Search for the cell housing the specified text and yield its (X, Y) center coordinate. 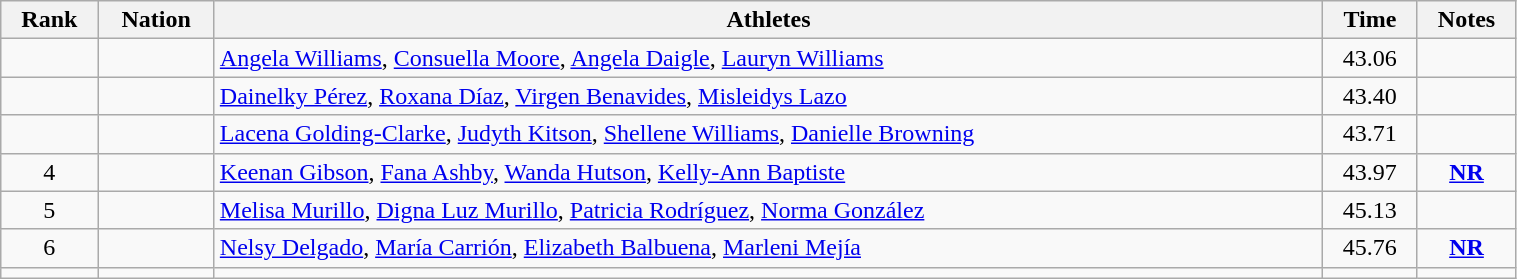
Nation (156, 20)
45.13 (1370, 210)
Time (1370, 20)
43.71 (1370, 134)
Melisa Murillo, Digna Luz Murillo, Patricia Rodríguez, Norma González (768, 210)
Athletes (768, 20)
Dainelky Pérez, Roxana Díaz, Virgen Benavides, Misleidys Lazo (768, 96)
45.76 (1370, 248)
Keenan Gibson, Fana Ashby, Wanda Hutson, Kelly-Ann Baptiste (768, 172)
Nelsy Delgado, María Carrión, Elizabeth Balbuena, Marleni Mejía (768, 248)
Angela Williams, Consuella Moore, Angela Daigle, Lauryn Williams (768, 58)
43.06 (1370, 58)
Notes (1466, 20)
Lacena Golding-Clarke, Judyth Kitson, Shellene Williams, Danielle Browning (768, 134)
6 (50, 248)
4 (50, 172)
Rank (50, 20)
5 (50, 210)
43.97 (1370, 172)
43.40 (1370, 96)
